Identify which cell holds the provided text, then report its [x, y] central coordinate. 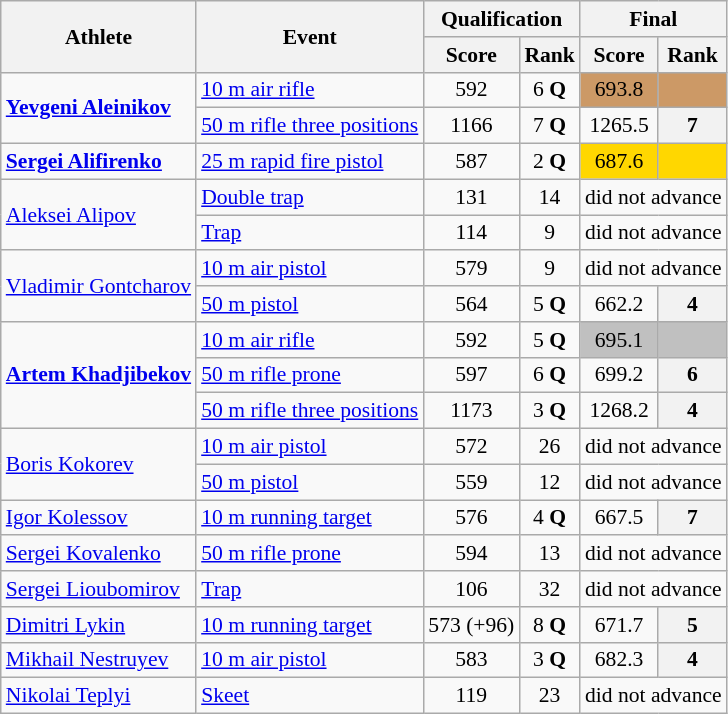
Artem Khadjibekov [98, 376]
Igor Kolessov [98, 518]
671.7 [619, 625]
693.8 [619, 90]
1173 [471, 411]
Sergei Kovalenko [98, 554]
1268.2 [619, 411]
682.3 [619, 660]
594 [471, 554]
699.2 [619, 375]
106 [471, 589]
579 [471, 269]
32 [550, 589]
662.2 [619, 304]
Skeet [310, 696]
114 [471, 233]
Final [654, 19]
687.6 [619, 162]
Athlete [98, 36]
587 [471, 162]
Sergei Alifirenko [98, 162]
Boris Kokorev [98, 464]
Nikolai Teplyi [98, 696]
26 [550, 447]
Mikhail Nestruyev [98, 660]
Double trap [310, 197]
2 Q [550, 162]
Dimitri Lykin [98, 625]
14 [550, 197]
597 [471, 375]
5 [692, 625]
667.5 [619, 518]
131 [471, 197]
Aleksei Alipov [98, 214]
Event [310, 36]
119 [471, 696]
572 [471, 447]
25 m rapid fire pistol [310, 162]
559 [471, 482]
Qualification [502, 19]
576 [471, 518]
8 Q [550, 625]
564 [471, 304]
6 [692, 375]
12 [550, 482]
13 [550, 554]
7 Q [550, 126]
1265.5 [619, 126]
Vladimir Gontcharov [98, 286]
Yevgeni Aleinikov [98, 108]
695.1 [619, 340]
4 Q [550, 518]
583 [471, 660]
Sergei Lioubomirov [98, 589]
1166 [471, 126]
573 (+96) [471, 625]
23 [550, 696]
